Return [X, Y] of the center of cell containing provided text 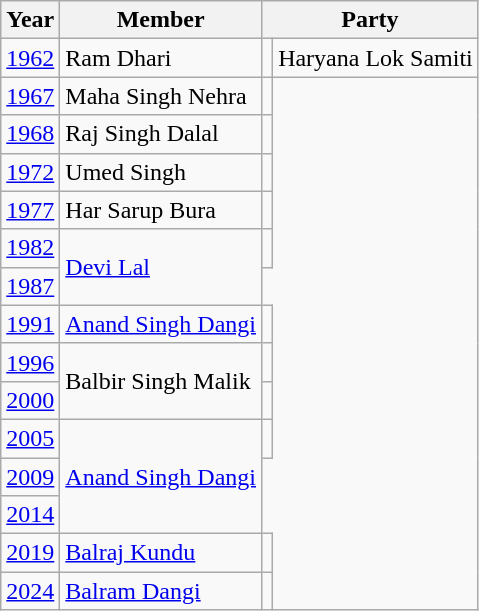
1982 [30, 248]
Ram Dhari [161, 58]
Maha Singh Nehra [161, 96]
Balram Dangi [161, 591]
Raj Singh Dalal [161, 134]
Balraj Kundu [161, 553]
Year [30, 20]
1972 [30, 172]
Umed Singh [161, 172]
1996 [30, 362]
Devi Lal [161, 267]
2019 [30, 553]
2000 [30, 400]
1967 [30, 96]
1962 [30, 58]
2024 [30, 591]
2014 [30, 515]
2009 [30, 477]
Party [370, 20]
Haryana Lok Samiti [376, 58]
2005 [30, 438]
1968 [30, 134]
1987 [30, 286]
1991 [30, 324]
1977 [30, 210]
Balbir Singh Malik [161, 381]
Har Sarup Bura [161, 210]
Member [161, 20]
